Detect which cell encompasses the target text, then output its [x, y] center coordinate. 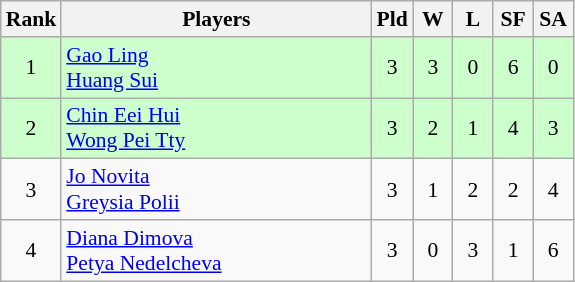
SA [553, 19]
Pld [392, 19]
Rank [32, 19]
W [433, 19]
SF [513, 19]
Diana Dimova Petya Nedelcheva [216, 250]
Players [216, 19]
Jo Novita Greysia Polii [216, 190]
Chin Eei Hui Wong Pei Tty [216, 128]
L [473, 19]
Gao Ling Huang Sui [216, 68]
